Output the (x, y) coordinate of the center of the cell containing the given text.  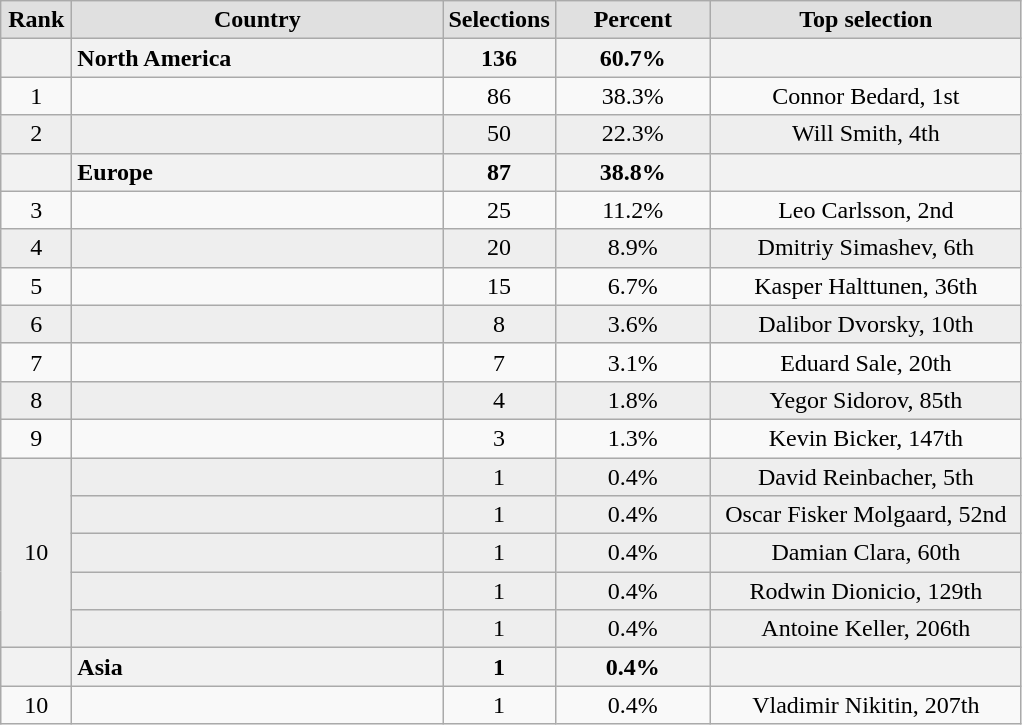
2 (36, 134)
86 (499, 96)
1.8% (632, 400)
38.8% (632, 172)
3.6% (632, 324)
Country (258, 20)
5 (36, 286)
38.3% (632, 96)
11.2% (632, 210)
20 (499, 248)
Connor Bedard, 1st (866, 96)
6.7% (632, 286)
Dmitriy Simashev, 6th (866, 248)
Will Smith, 4th (866, 134)
Asia (258, 667)
David Reinbacher, 5th (866, 477)
9 (36, 438)
Kevin Bicker, 147th (866, 438)
Rodwin Dionicio, 129th (866, 591)
3.1% (632, 362)
8.9% (632, 248)
136 (499, 58)
Vladimir Nikitin, 207th (866, 705)
1.3% (632, 438)
Eduard Sale, 20th (866, 362)
Damian Clara, 60th (866, 553)
Selections (499, 20)
6 (36, 324)
Percent (632, 20)
15 (499, 286)
Leo Carlsson, 2nd (866, 210)
22.3% (632, 134)
Top selection (866, 20)
North America (258, 58)
25 (499, 210)
Kasper Halttunen, 36th (866, 286)
Europe (258, 172)
Oscar Fisker Molgaard, 52nd (866, 515)
50 (499, 134)
87 (499, 172)
Yegor Sidorov, 85th (866, 400)
Rank (36, 20)
Dalibor Dvorsky, 10th (866, 324)
60.7% (632, 58)
Antoine Keller, 206th (866, 629)
